Scan for the cell matching the given text and deliver its (X, Y) coordinate at center. 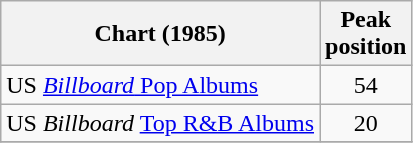
Peakposition (366, 34)
20 (366, 123)
54 (366, 85)
US Billboard Top R&B Albums (160, 123)
US Billboard Pop Albums (160, 85)
Chart (1985) (160, 34)
